Output the [X, Y] coordinate of the center of the cell containing the given text.  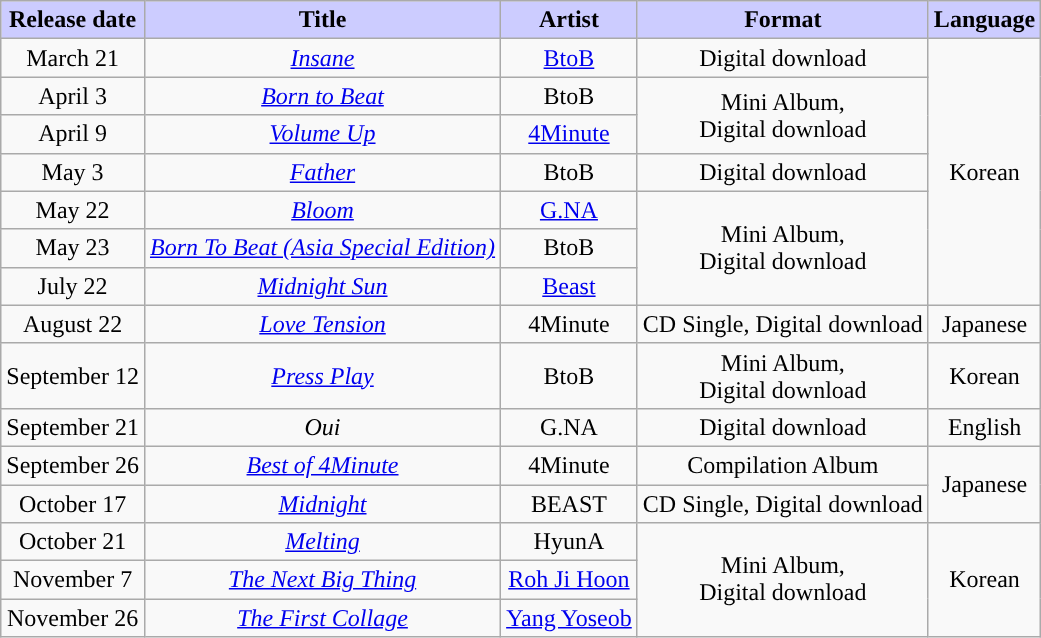
Press Play [322, 376]
Oui [322, 427]
English [984, 427]
Roh Ji Hoon [570, 580]
September 21 [73, 427]
April 9 [73, 134]
Melting [322, 542]
July 22 [73, 286]
Compilation Album [782, 465]
August 22 [73, 324]
Title [322, 20]
BEAST [570, 503]
Beast [570, 286]
Midnight Sun [322, 286]
Born to Beat [322, 96]
September 12 [73, 376]
The Next Big Thing [322, 580]
November 26 [73, 618]
Yang Yoseob [570, 618]
May 3 [73, 172]
May 22 [73, 210]
The First Collage [322, 618]
November 7 [73, 580]
Release date [73, 20]
September 26 [73, 465]
October 17 [73, 503]
March 21 [73, 58]
Volume Up [322, 134]
October 21 [73, 542]
Format [782, 20]
Language [984, 20]
Insane [322, 58]
Love Tension [322, 324]
Best of 4Minute [322, 465]
HyunA [570, 542]
Bloom [322, 210]
Midnight [322, 503]
Artist [570, 20]
May 23 [73, 248]
Father [322, 172]
April 3 [73, 96]
Born To Beat (Asia Special Edition) [322, 248]
